Search for the cell housing the specified text and yield its [x, y] center coordinate. 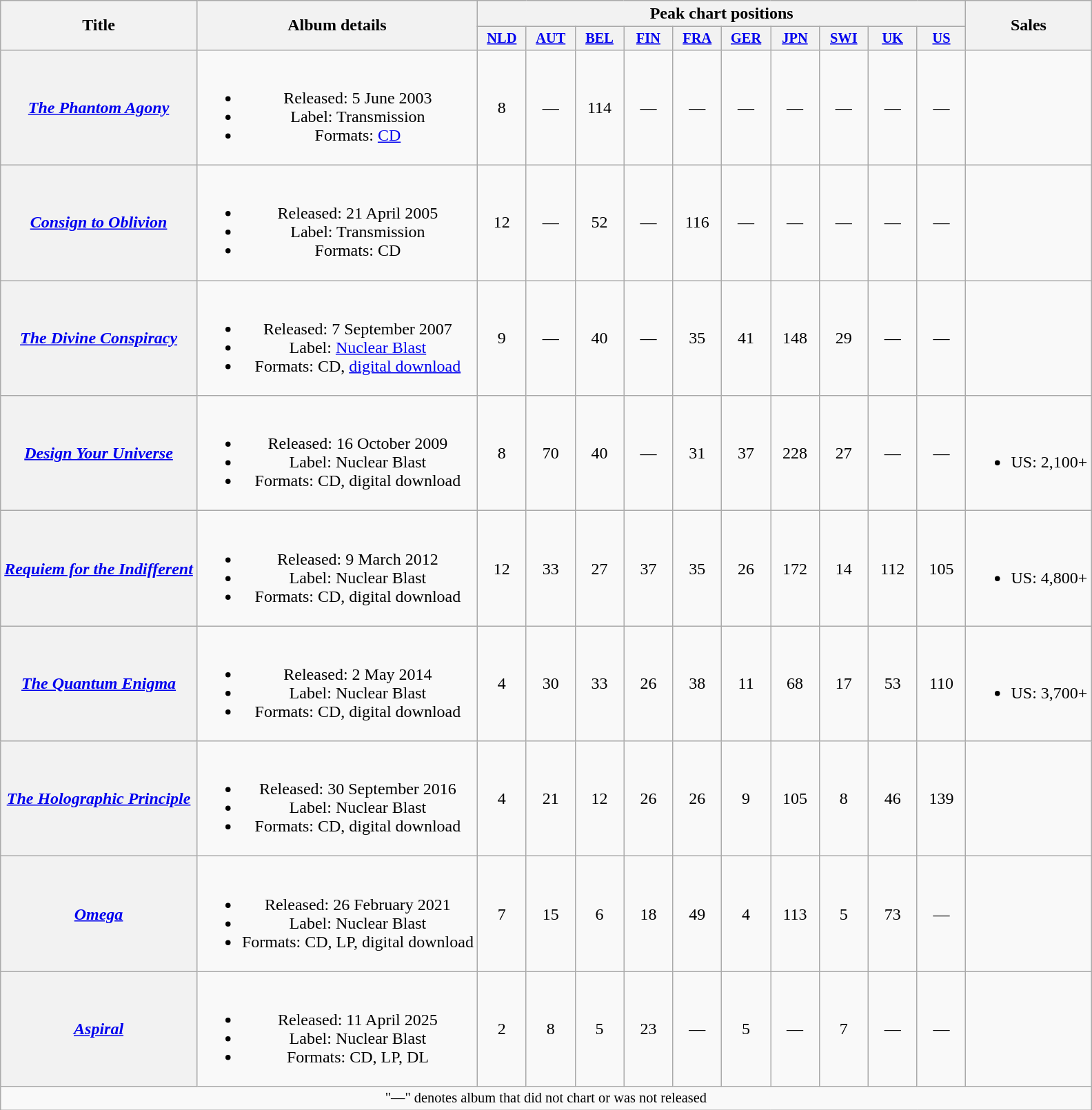
70 [550, 454]
29 [844, 338]
11 [746, 684]
41 [746, 338]
UK [892, 39]
SWI [844, 39]
110 [942, 684]
Album details [336, 26]
73 [892, 914]
NLD [502, 39]
Sales [1029, 26]
JPN [796, 39]
116 [698, 223]
Released: 5 June 2003Label: TransmissionFormats: CD [336, 108]
148 [796, 338]
GER [746, 39]
Released: 16 October 2009Label: Nuclear BlastFormats: CD, digital download [336, 454]
172 [796, 568]
Design Your Universe [99, 454]
Released: 26 February 2021Label: Nuclear BlastFormats: CD, LP, digital download [336, 914]
Consign to Oblivion [99, 223]
AUT [550, 39]
15 [550, 914]
The Quantum Enigma [99, 684]
31 [698, 454]
18 [648, 914]
113 [796, 914]
30 [550, 684]
US: 3,700+ [1029, 684]
46 [892, 798]
Omega [99, 914]
49 [698, 914]
The Holographic Principle [99, 798]
The Phantom Agony [99, 108]
Requiem for the Indifferent [99, 568]
Released: 21 April 2005Label: TransmissionFormats: CD [336, 223]
Released: 30 September 2016Label: Nuclear BlastFormats: CD, digital download [336, 798]
53 [892, 684]
228 [796, 454]
"—" denotes album that did not chart or was not released [546, 1098]
21 [550, 798]
US [942, 39]
Title [99, 26]
2 [502, 1029]
FIN [648, 39]
23 [648, 1029]
Released: 2 May 2014Label: Nuclear BlastFormats: CD, digital download [336, 684]
114 [600, 108]
Released: 11 April 2025Label: Nuclear BlastFormats: CD, LP, DL [336, 1029]
14 [844, 568]
US: 4,800+ [1029, 568]
Released: 9 March 2012Label: Nuclear BlastFormats: CD, digital download [336, 568]
52 [600, 223]
38 [698, 684]
FRA [698, 39]
68 [796, 684]
112 [892, 568]
17 [844, 684]
US: 2,100+ [1029, 454]
Peak chart positions [721, 14]
139 [942, 798]
The Divine Conspiracy [99, 338]
Aspiral [99, 1029]
BEL [600, 39]
6 [600, 914]
Released: 7 September 2007Label: Nuclear BlastFormats: CD, digital download [336, 338]
